Find where the given text appears and provide that cell's center as [x, y] coordinate. 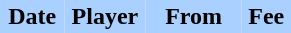
From [194, 16]
Player [106, 16]
Fee [266, 16]
Date [32, 16]
